Find where the given text appears and provide that cell's center as (x, y) coordinate. 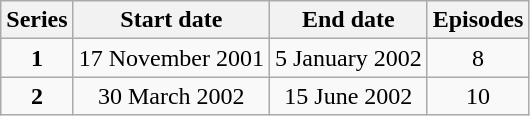
10 (478, 96)
30 March 2002 (171, 96)
End date (348, 20)
5 January 2002 (348, 58)
Episodes (478, 20)
15 June 2002 (348, 96)
1 (37, 58)
Series (37, 20)
2 (37, 96)
8 (478, 58)
17 November 2001 (171, 58)
Start date (171, 20)
